Locate the cell with the specified text and output its (X, Y) center coordinate. 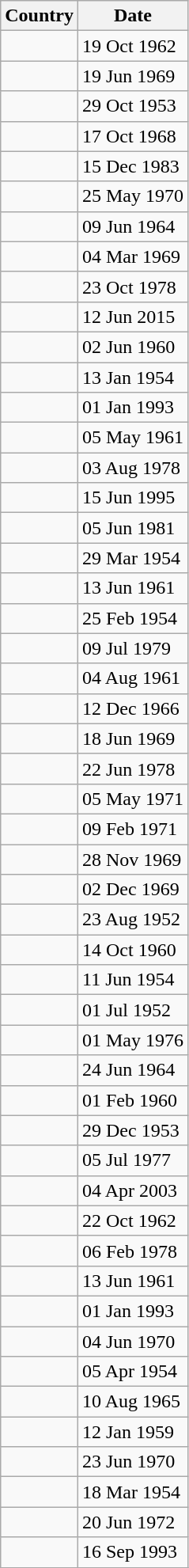
12 Jun 2015 (133, 317)
05 Jul 1977 (133, 1160)
Date (133, 16)
18 Jun 1969 (133, 738)
11 Jun 1954 (133, 980)
04 Mar 1969 (133, 256)
29 Dec 1953 (133, 1130)
17 Oct 1968 (133, 136)
05 Jun 1981 (133, 528)
05 May 1961 (133, 438)
Country (40, 16)
03 Aug 1978 (133, 468)
12 Dec 1966 (133, 708)
09 Jun 1964 (133, 226)
16 Sep 1993 (133, 1552)
01 Jul 1952 (133, 1010)
01 May 1976 (133, 1040)
28 Nov 1969 (133, 859)
18 Mar 1954 (133, 1492)
20 Jun 1972 (133, 1522)
22 Jun 1978 (133, 769)
04 Jun 1970 (133, 1342)
22 Oct 1962 (133, 1221)
05 May 1971 (133, 799)
15 Jun 1995 (133, 498)
25 Feb 1954 (133, 618)
25 May 1970 (133, 196)
13 Jan 1954 (133, 378)
01 Feb 1960 (133, 1100)
24 Jun 1964 (133, 1070)
23 Aug 1952 (133, 920)
10 Aug 1965 (133, 1402)
04 Apr 2003 (133, 1190)
29 Oct 1953 (133, 106)
23 Oct 1978 (133, 287)
06 Feb 1978 (133, 1251)
09 Jul 1979 (133, 648)
14 Oct 1960 (133, 950)
29 Mar 1954 (133, 558)
23 Jun 1970 (133, 1462)
12 Jan 1959 (133, 1432)
05 Apr 1954 (133, 1372)
02 Jun 1960 (133, 347)
19 Oct 1962 (133, 46)
04 Aug 1961 (133, 678)
15 Dec 1983 (133, 166)
09 Feb 1971 (133, 829)
19 Jun 1969 (133, 76)
02 Dec 1969 (133, 890)
